Find where the given text appears and provide that cell's center as (x, y) coordinate. 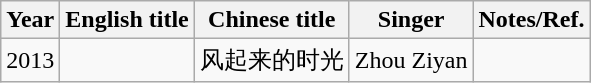
Notes/Ref. (532, 20)
Chinese title (272, 20)
Zhou Ziyan (411, 60)
风起来的时光 (272, 60)
Year (30, 20)
2013 (30, 60)
English title (127, 20)
Singer (411, 20)
